Scan for the cell matching the given text and deliver its (x, y) coordinate at center. 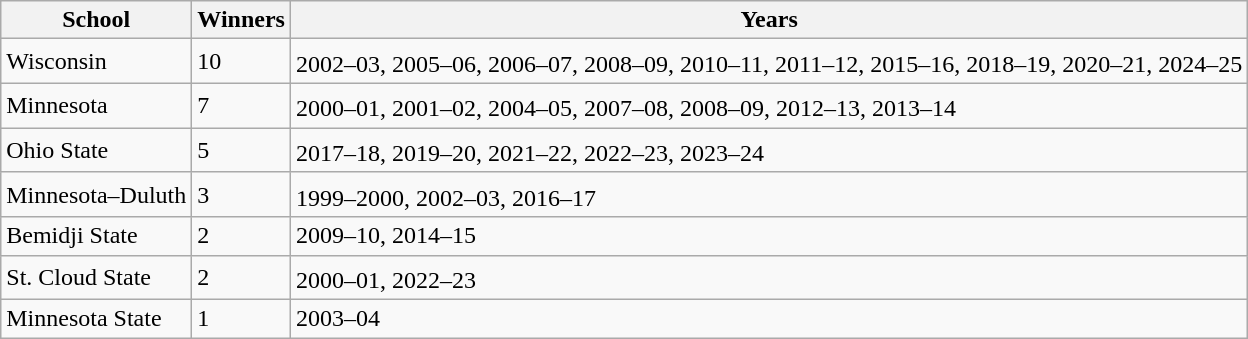
5 (242, 150)
Ohio State (96, 150)
2017–18, 2019–20, 2021–22, 2022–23, 2023–24 (768, 150)
2009–10, 2014–15 (768, 236)
Minnesota–Duluth (96, 194)
7 (242, 106)
St. Cloud State (96, 278)
2003–04 (768, 319)
Winners (242, 20)
2000–01, 2001–02, 2004–05, 2007–08, 2008–09, 2012–13, 2013–14 (768, 106)
Years (768, 20)
1 (242, 319)
School (96, 20)
Wisconsin (96, 62)
Bemidji State (96, 236)
Minnesota (96, 106)
2000–01, 2022–23 (768, 278)
Minnesota State (96, 319)
1999–2000, 2002–03, 2016–17 (768, 194)
2002–03, 2005–06, 2006–07, 2008–09, 2010–11, 2011–12, 2015–16, 2018–19, 2020–21, 2024–25 (768, 62)
10 (242, 62)
3 (242, 194)
